Determine the [x, y] coordinate at the center of the cell enclosing the given text.  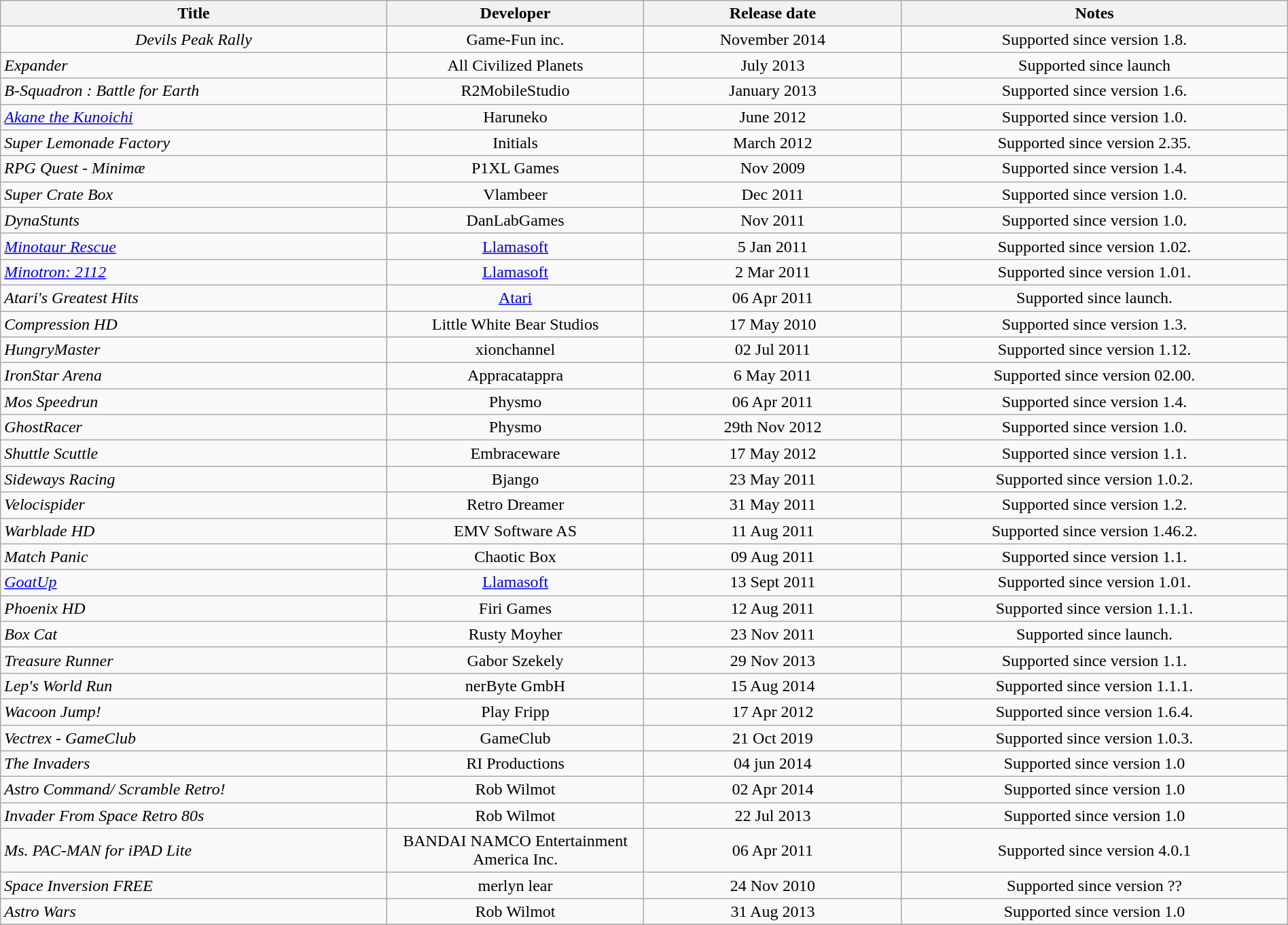
June 2012 [773, 117]
Rusty Moyher [515, 634]
Dec 2011 [773, 194]
HungryMaster [194, 350]
Phoenix HD [194, 608]
Lep's World Run [194, 686]
P1XL Games [515, 169]
merlyn lear [515, 886]
Little White Bear Studios [515, 324]
21 Oct 2019 [773, 737]
Mos Speedrun [194, 402]
24 Nov 2010 [773, 886]
GameClub [515, 737]
Astro Wars [194, 911]
Supported since version 2.35. [1094, 143]
nerByte GmbH [515, 686]
Supported since version 02.00. [1094, 376]
Play Fripp [515, 712]
Supported since launch [1094, 65]
All Civilized Planets [515, 65]
Super Crate Box [194, 194]
12 Aug 2011 [773, 608]
Retro Dreamer [515, 505]
Ms. PAC-MAN for iPAD Lite [194, 851]
Devils Peak Rally [194, 39]
Release date [773, 14]
5 Jan 2011 [773, 246]
Akane the Kunoichi [194, 117]
Vlambeer [515, 194]
IronStar Arena [194, 376]
Title [194, 14]
31 Aug 2013 [773, 911]
The Invaders [194, 764]
Haruneko [515, 117]
Notes [1094, 14]
29 Nov 2013 [773, 660]
Supported since version 4.0.1 [1094, 851]
17 May 2012 [773, 453]
Initials [515, 143]
Supported since version 1.02. [1094, 246]
Bjango [515, 479]
Vectrex - GameClub [194, 737]
09 Aug 2011 [773, 557]
Developer [515, 14]
Minotron: 2112 [194, 272]
Game-Fun inc. [515, 39]
July 2013 [773, 65]
Sideways Racing [194, 479]
02 Jul 2011 [773, 350]
17 Apr 2012 [773, 712]
Firi Games [515, 608]
GhostRacer [194, 427]
xionchannel [515, 350]
Supported since version 1.2. [1094, 505]
Box Cat [194, 634]
Treasure Runner [194, 660]
11 Aug 2011 [773, 531]
Supported since version 1.46.2. [1094, 531]
Space Inversion FREE [194, 886]
Match Panic [194, 557]
Compression HD [194, 324]
Supported since version 1.8. [1094, 39]
Expander [194, 65]
Astro Command/ Scramble Retro! [194, 790]
Nov 2011 [773, 220]
Velocispider [194, 505]
Supported since version ?? [1094, 886]
Invader From Space Retro 80s [194, 816]
23 May 2011 [773, 479]
6 May 2011 [773, 376]
March 2012 [773, 143]
Supported since version 1.0.2. [1094, 479]
13 Sept 2011 [773, 582]
Supported since version 1.3. [1094, 324]
Chaotic Box [515, 557]
Supported since version 1.0.3. [1094, 737]
15 Aug 2014 [773, 686]
Atari [515, 298]
Supported since version 1.6.4. [1094, 712]
Minotaur Rescue [194, 246]
Wacoon Jump! [194, 712]
22 Jul 2013 [773, 816]
Appracatappra [515, 376]
Embraceware [515, 453]
31 May 2011 [773, 505]
17 May 2010 [773, 324]
January 2013 [773, 91]
Shuttle Scuttle [194, 453]
EMV Software AS [515, 531]
B-Squadron : Battle for Earth [194, 91]
23 Nov 2011 [773, 634]
Atari's Greatest Hits [194, 298]
29th Nov 2012 [773, 427]
RPG Quest - Minimæ [194, 169]
Super Lemonade Factory [194, 143]
Gabor Szekely [515, 660]
BANDAI NAMCO Entertainment America Inc. [515, 851]
DynaStunts [194, 220]
Supported since version 1.12. [1094, 350]
2 Mar 2011 [773, 272]
Supported since version 1.6. [1094, 91]
02 Apr 2014 [773, 790]
R2MobileStudio [515, 91]
04 jun 2014 [773, 764]
Warblade HD [194, 531]
November 2014 [773, 39]
Nov 2009 [773, 169]
GoatUp [194, 582]
DanLabGames [515, 220]
RI Productions [515, 764]
